Scan for the cell matching the given text and deliver its [X, Y] coordinate at center. 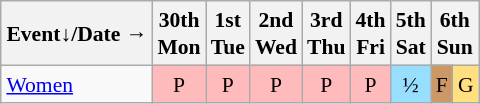
3rdThu [326, 33]
F [442, 84]
Event↓/Date → [76, 33]
½ [411, 84]
G [466, 84]
2ndWed [276, 33]
30thMon [178, 33]
4thFri [371, 33]
1stTue [228, 33]
5thSat [411, 33]
6thSun [455, 33]
Women [76, 84]
